Identify which cell holds the provided text, then report its [X, Y] central coordinate. 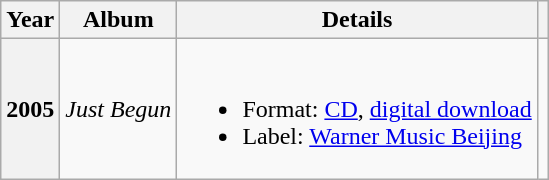
Format: CD, digital downloadLabel: Warner Music Beijing [357, 109]
Album [118, 20]
Year [30, 20]
2005 [30, 109]
Just Begun [118, 109]
Details [357, 20]
